Return (X, Y) of the center of cell containing provided text 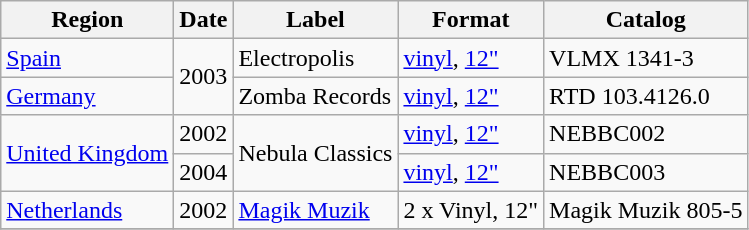
Electropolis (316, 58)
Magik Muzik (316, 210)
NEBBC002 (646, 134)
Netherlands (88, 210)
Spain (88, 58)
Date (204, 20)
Zomba Records (316, 96)
Label (316, 20)
Format (471, 20)
Germany (88, 96)
Catalog (646, 20)
2 x Vinyl, 12" (471, 210)
2003 (204, 77)
VLMX 1341-3 (646, 58)
Magik Muzik 805-5 (646, 210)
2004 (204, 172)
RTD 103.4126.0 (646, 96)
United Kingdom (88, 153)
Nebula Classics (316, 153)
NEBBC003 (646, 172)
Region (88, 20)
